For the text-containing cell, return its midpoint in (x, y) coordinate format. 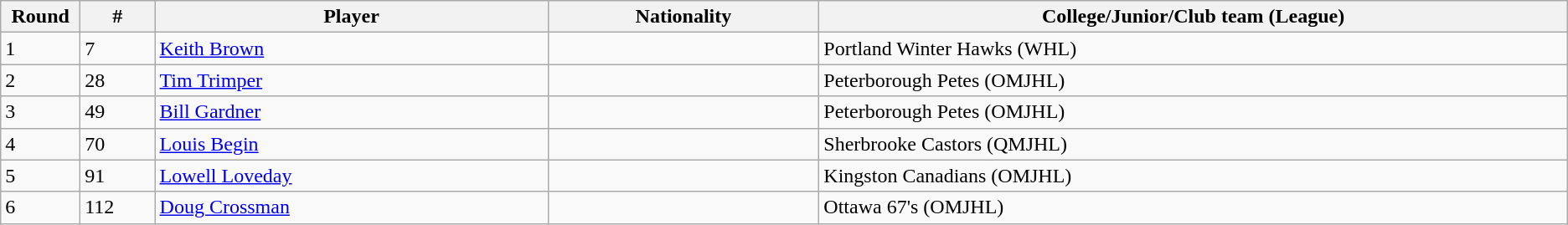
Keith Brown (352, 49)
70 (117, 144)
Player (352, 17)
College/Junior/Club team (League) (1193, 17)
Doug Crossman (352, 207)
6 (40, 207)
Round (40, 17)
5 (40, 176)
# (117, 17)
28 (117, 80)
Louis Begin (352, 144)
7 (117, 49)
49 (117, 112)
112 (117, 207)
4 (40, 144)
3 (40, 112)
Nationality (683, 17)
91 (117, 176)
Ottawa 67's (OMJHL) (1193, 207)
Lowell Loveday (352, 176)
Portland Winter Hawks (WHL) (1193, 49)
2 (40, 80)
Sherbrooke Castors (QMJHL) (1193, 144)
Kingston Canadians (OMJHL) (1193, 176)
Bill Gardner (352, 112)
1 (40, 49)
Tim Trimper (352, 80)
